Provide the (X, Y) coordinate of the cell's center where the given text is located.  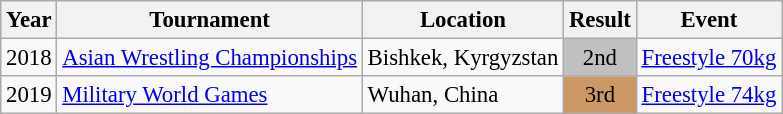
Bishkek, Kyrgyzstan (462, 58)
Event (708, 20)
Tournament (210, 20)
Freestyle 70kg (708, 58)
Location (462, 20)
Military World Games (210, 95)
Year (29, 20)
3rd (600, 95)
Result (600, 20)
2018 (29, 58)
Asian Wrestling Championships (210, 58)
2nd (600, 58)
Freestyle 74kg (708, 95)
Wuhan, China (462, 95)
2019 (29, 95)
